Capture the cell that displays the provided text and extract its (X, Y) central coordinate. 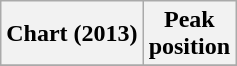
Peakposition (189, 34)
Chart (2013) (72, 34)
